Output the [x, y] coordinate of the center of the cell containing the given text.  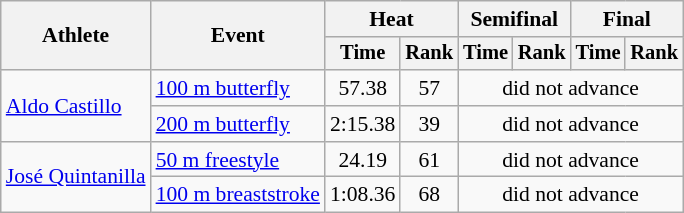
Athlete [76, 36]
61 [429, 160]
José Quintanilla [76, 178]
57.38 [362, 88]
50 m freestyle [238, 160]
Aldo Castillo [76, 106]
Final [627, 19]
Heat [392, 19]
1:08.36 [362, 195]
68 [429, 195]
Semifinal [514, 19]
100 m butterfly [238, 88]
200 m butterfly [238, 124]
100 m breaststroke [238, 195]
57 [429, 88]
2:15.38 [362, 124]
Event [238, 36]
24.19 [362, 160]
39 [429, 124]
